Detect which cell encompasses the target text, then output its [x, y] center coordinate. 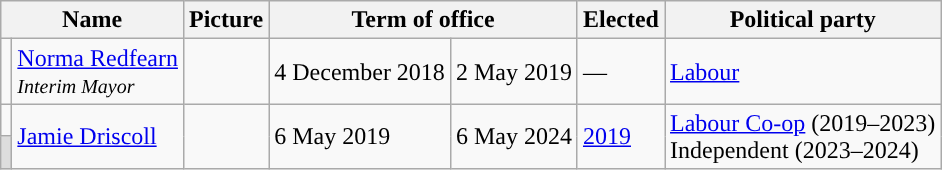
Labour Co-op (2019–2023)Independent (2023–2024) [802, 136]
— [620, 72]
Picture [226, 20]
Name [92, 20]
Labour [802, 72]
6 May 2024 [514, 136]
Norma RedfearnInterim Mayor [98, 72]
4 December 2018 [360, 72]
6 May 2019 [360, 136]
2019 [620, 136]
Jamie Driscoll [98, 136]
Term of office [424, 20]
2 May 2019 [514, 72]
Elected [620, 20]
Political party [802, 20]
